Find where the given text appears and provide that cell's center as (X, Y) coordinate. 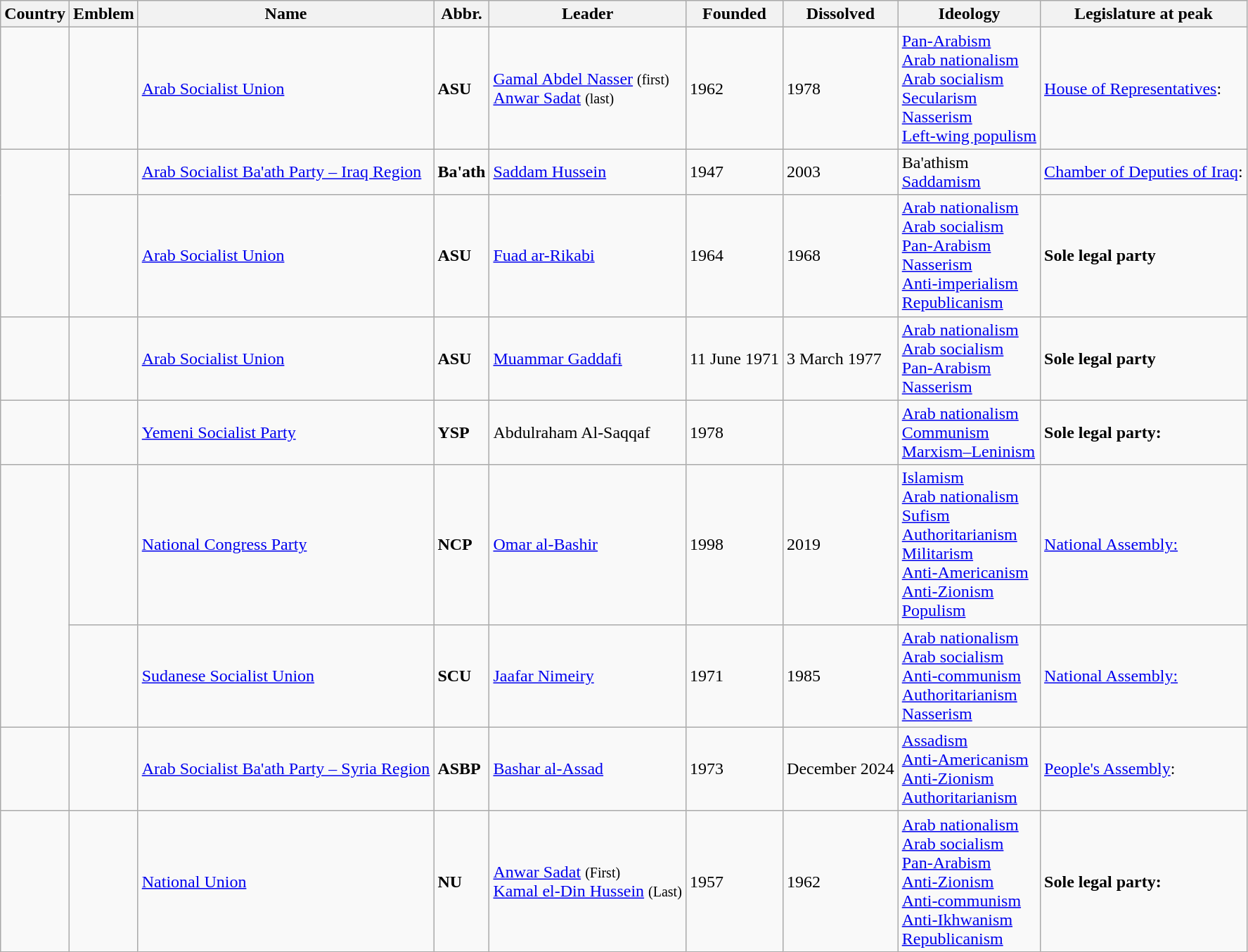
1985 (841, 676)
ASBP (461, 769)
Legislature at peak (1144, 14)
Arab nationalismArab socialismAnti-communismAuthoritarianismNasserism (969, 676)
Pan-ArabismArab nationalismArab socialismSecularismNasserismLeft-wing populism (969, 89)
Arab nationalismCommunismMarxism–Leninism (969, 432)
National Congress Party (285, 544)
Abbr. (461, 14)
Country (35, 14)
1973 (734, 769)
Muammar Gaddafi (588, 359)
Anwar Sadat (First)Kamal el-Din Hussein (Last) (588, 881)
NU (461, 881)
Sudanese Socialist Union (285, 676)
Dissolved (841, 14)
11 June 1971 (734, 359)
Ba'ath (461, 172)
2019 (841, 544)
1947 (734, 172)
1957 (734, 881)
NCP (461, 544)
Yemeni Socialist Party (285, 432)
Name (285, 14)
Gamal Abdel Nasser (first)Anwar Sadat (last) (588, 89)
Leader (588, 14)
Arab nationalismArab socialismPan-ArabismNasserismAnti-imperialismRepublicanism (969, 256)
YSP (461, 432)
Fuad ar-Rikabi (588, 256)
2003 (841, 172)
Arab nationalismArab socialismPan-ArabismAnti-ZionismAnti-communismAnti-IkhwanismRepublicanism (969, 881)
People's Assembly: (1144, 769)
Arab Socialist Ba'ath Party – Syria Region (285, 769)
1998 (734, 544)
1968 (841, 256)
December 2024 (841, 769)
1964 (734, 256)
SCU (461, 676)
3 March 1977 (841, 359)
1971 (734, 676)
IslamismArab nationalismSufismAuthoritarianismMilitarismAnti-AmericanismAnti-ZionismPopulism (969, 544)
Bashar al-Assad (588, 769)
Arab nationalismArab socialismPan-ArabismNasserism (969, 359)
Abdulraham Al-Saqqaf (588, 432)
Chamber of Deputies of Iraq: (1144, 172)
Founded (734, 14)
AssadismAnti-AmericanismAnti-ZionismAuthoritarianism (969, 769)
National Union (285, 881)
Saddam Hussein (588, 172)
Ideology (969, 14)
Arab Socialist Ba'ath Party – Iraq Region (285, 172)
Emblem (103, 14)
Jaafar Nimeiry (588, 676)
Ba'athismSaddamism (969, 172)
Omar al-Bashir (588, 544)
House of Representatives: (1144, 89)
